Find where the given text appears and provide that cell's center as (x, y) coordinate. 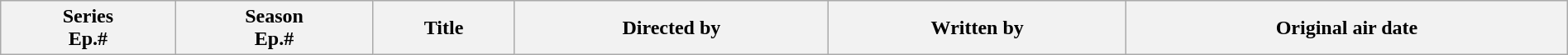
Written by (978, 28)
Original air date (1347, 28)
Title (443, 28)
Directed by (672, 28)
SeriesEp.# (88, 28)
SeasonEp.# (275, 28)
